Locate the cell with the specified text and output its (X, Y) center coordinate. 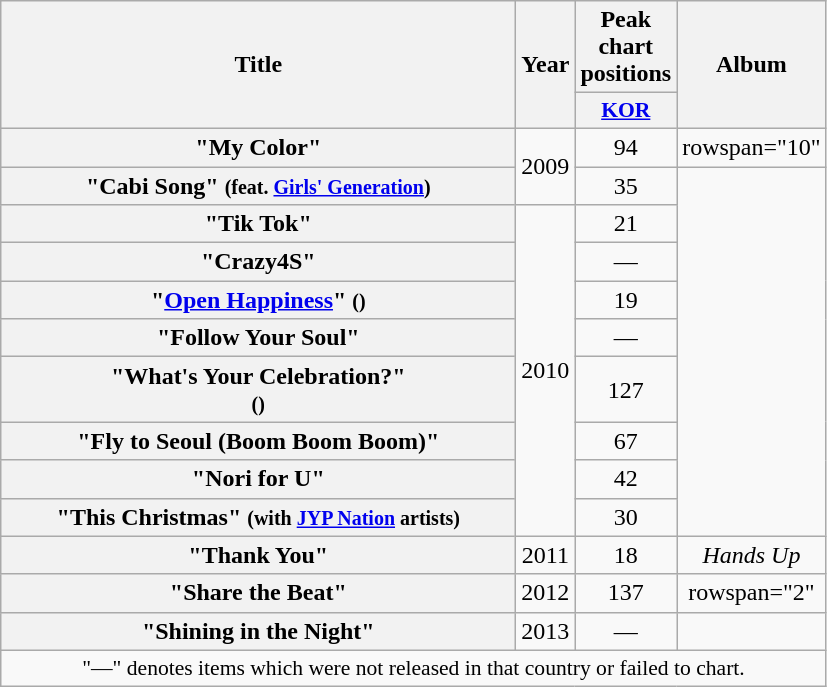
"Share the Beat" (258, 593)
"Cabi Song" (feat. Girls' Generation) (258, 185)
19 (626, 300)
"Thank You" (258, 555)
35 (626, 185)
42 (626, 479)
2013 (546, 631)
"Nori for U" (258, 479)
Hands Up (752, 555)
rowspan="2" (752, 593)
"Shining in the Night" (258, 631)
2009 (546, 166)
2010 (546, 371)
137 (626, 593)
18 (626, 555)
Year (546, 65)
"Follow Your Soul" (258, 338)
KOR (626, 111)
30 (626, 517)
67 (626, 441)
Title (258, 65)
94 (626, 147)
"—" denotes items which were not released in that country or failed to chart. (414, 668)
127 (626, 390)
2011 (546, 555)
Peak chart positions (626, 47)
21 (626, 224)
2012 (546, 593)
"Fly to Seoul (Boom Boom Boom)" (258, 441)
"This Christmas" (with JYP Nation artists) (258, 517)
"Crazy4S" (258, 262)
rowspan="10" (752, 147)
"My Color" (258, 147)
Album (752, 65)
"Tik Tok" (258, 224)
"Open Happiness" () (258, 300)
"What's Your Celebration?"() (258, 390)
